Capture the cell that displays the provided text and extract its [x, y] central coordinate. 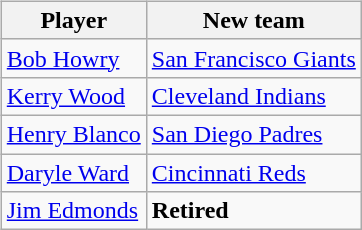
Retired [254, 211]
San Francisco Giants [254, 58]
Jim Edmonds [74, 211]
Daryle Ward [74, 173]
Kerry Wood [74, 96]
Cleveland Indians [254, 96]
Henry Blanco [74, 134]
Bob Howry [74, 58]
Player [74, 20]
San Diego Padres [254, 134]
Cincinnati Reds [254, 173]
New team [254, 20]
